Return (X, Y) of the center of cell containing provided text 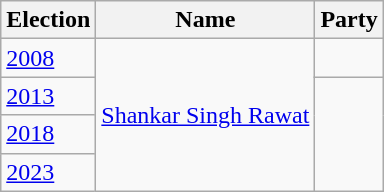
2008 (48, 58)
Name (206, 20)
Party (349, 20)
2013 (48, 96)
Election (48, 20)
2018 (48, 134)
Shankar Singh Rawat (206, 115)
2023 (48, 172)
